Return [X, Y] of the center of cell containing provided text 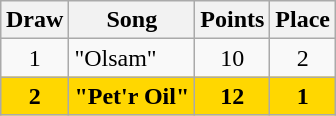
10 [232, 58]
Song [132, 20]
"Olsam" [132, 58]
Place [303, 20]
Points [232, 20]
12 [232, 96]
Draw [34, 20]
"Pet'r Oil" [132, 96]
